Return the (X, Y) coordinate for the center point of the cell that contains the specified text.  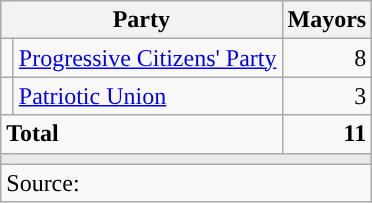
3 (327, 96)
8 (327, 58)
Patriotic Union (148, 96)
Progressive Citizens' Party (148, 58)
Mayors (327, 20)
Source: (186, 183)
Total (142, 134)
Party (142, 20)
11 (327, 134)
